For the text-containing cell, return its midpoint in [X, Y] coordinate format. 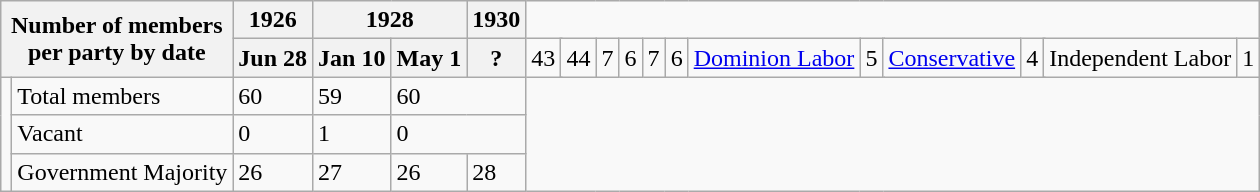
28 [496, 172]
27 [352, 172]
44 [578, 58]
1928 [390, 20]
Government Majority [122, 172]
Jan 10 [352, 58]
5 [872, 58]
43 [544, 58]
Conservative [952, 58]
59 [352, 96]
Jun 28 [273, 58]
Number of membersper party by date [117, 39]
4 [1032, 58]
? [496, 58]
1926 [273, 20]
Vacant [122, 134]
May 1 [429, 58]
Independent Labor [1140, 58]
Dominion Labor [774, 58]
Total members [122, 96]
1930 [496, 20]
